Scan for the cell matching the given text and deliver its [x, y] coordinate at center. 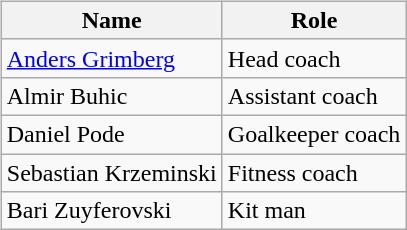
Sebastian Krzeminski [112, 173]
Name [112, 20]
Kit man [314, 211]
Fitness coach [314, 173]
Role [314, 20]
Assistant coach [314, 96]
Goalkeeper coach [314, 134]
Head coach [314, 58]
Daniel Pode [112, 134]
Bari Zuyferovski [112, 211]
Almir Buhic [112, 96]
Anders Grimberg [112, 58]
